Return (X, Y) of the center of cell containing provided text 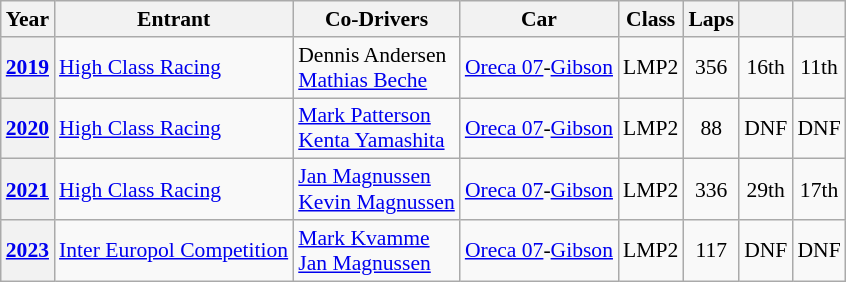
Dennis Andersen Mathias Beche (376, 68)
Laps (711, 19)
2021 (28, 190)
17th (818, 190)
117 (711, 250)
Year (28, 19)
356 (711, 68)
29th (766, 190)
88 (711, 128)
Mark Patterson Kenta Yamashita (376, 128)
Co-Drivers (376, 19)
2019 (28, 68)
2023 (28, 250)
11th (818, 68)
Jan Magnussen Kevin Magnussen (376, 190)
336 (711, 190)
Entrant (174, 19)
Mark Kvamme Jan Magnussen (376, 250)
2020 (28, 128)
Inter Europol Competition (174, 250)
16th (766, 68)
Class (650, 19)
Car (539, 19)
